Return [x, y] of the center of cell containing provided text 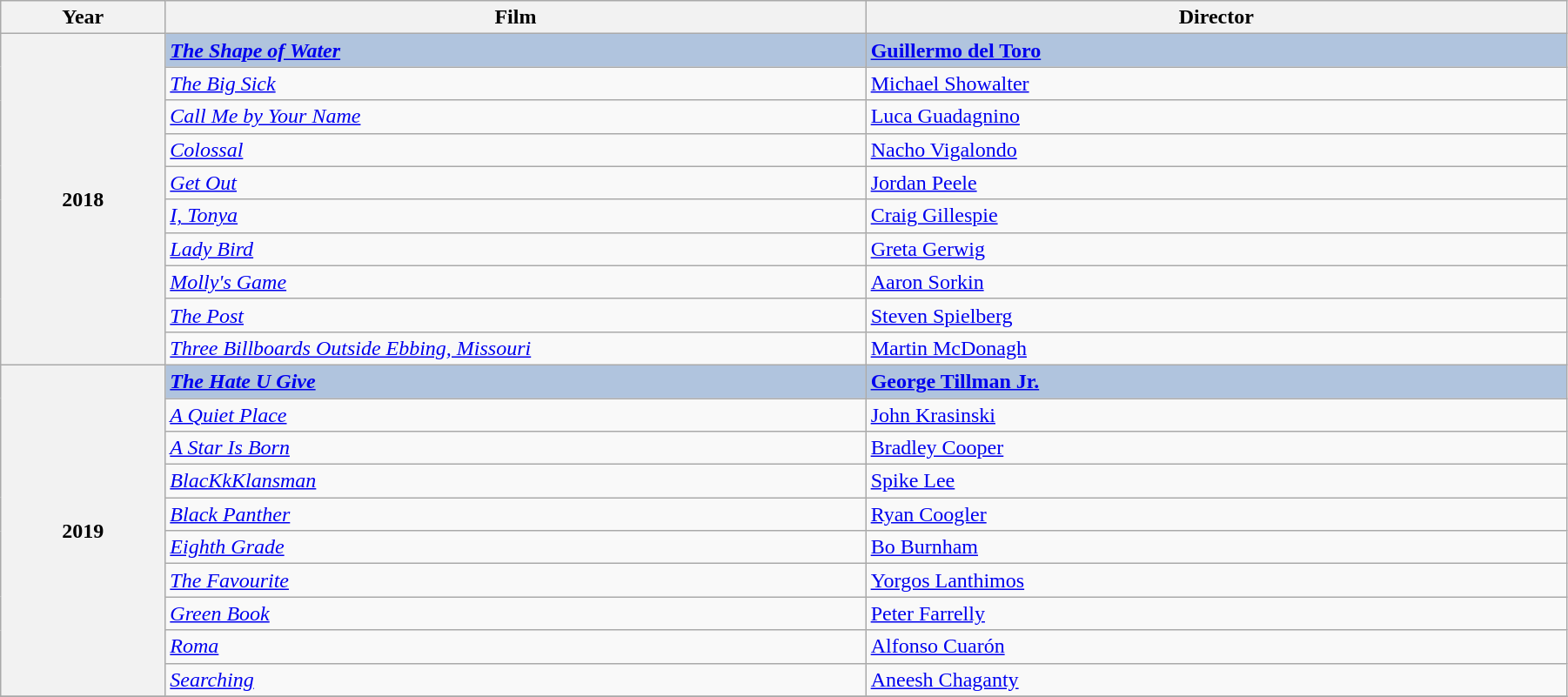
BlacKkKlansman [515, 481]
Michael Showalter [1216, 84]
Black Panther [515, 514]
John Krasinski [1216, 415]
Roma [515, 647]
Bo Burnham [1216, 547]
Guillermo del Toro [1216, 50]
Colossal [515, 150]
2018 [84, 200]
The Hate U Give [515, 381]
The Favourite [515, 580]
A Star Is Born [515, 448]
Luca Guadagnino [1216, 117]
Alfonso Cuarón [1216, 647]
Craig Gillespie [1216, 216]
Yorgos Lanthimos [1216, 580]
Nacho Vigalondo [1216, 150]
A Quiet Place [515, 415]
Bradley Cooper [1216, 448]
Peter Farrelly [1216, 613]
Director [1216, 17]
Lady Bird [515, 249]
Ryan Coogler [1216, 514]
I, Tonya [515, 216]
The Post [515, 315]
Eighth Grade [515, 547]
Get Out [515, 183]
Call Me by Your Name [515, 117]
Martin McDonagh [1216, 348]
The Big Sick [515, 84]
Steven Spielberg [1216, 315]
Year [84, 17]
Aaron Sorkin [1216, 282]
Greta Gerwig [1216, 249]
Aneesh Chaganty [1216, 680]
2019 [84, 531]
The Shape of Water [515, 50]
George Tillman Jr. [1216, 381]
Film [515, 17]
Green Book [515, 613]
Searching [515, 680]
Spike Lee [1216, 481]
Three Billboards Outside Ebbing, Missouri [515, 348]
Jordan Peele [1216, 183]
Molly's Game [515, 282]
